Return the (x, y) coordinate for the center point of the cell that contains the specified text.  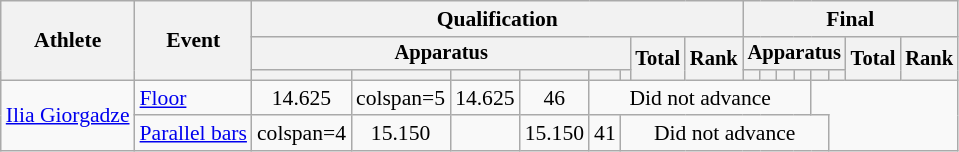
Athlete (68, 40)
Parallel bars (194, 134)
Qualification (498, 19)
Final (850, 19)
Event (194, 40)
Floor (194, 98)
41 (605, 134)
46 (554, 98)
colspan=4 (302, 134)
Ilia Giorgadze (68, 116)
colspan=5 (400, 98)
